For the text-containing cell, return its midpoint in (x, y) coordinate format. 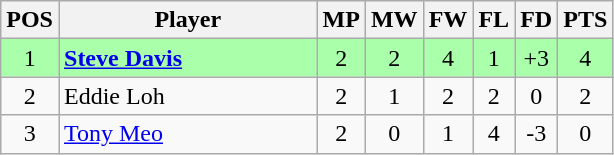
Steve Davis (188, 58)
FD (536, 20)
Player (188, 20)
FL (494, 20)
Eddie Loh (188, 96)
3 (30, 134)
FW (448, 20)
-3 (536, 134)
Tony Meo (188, 134)
+3 (536, 58)
MP (341, 20)
MW (394, 20)
POS (30, 20)
PTS (586, 20)
